Pinpoint the cell where the given text exists, returning its (x, y) midpoint coordinate. 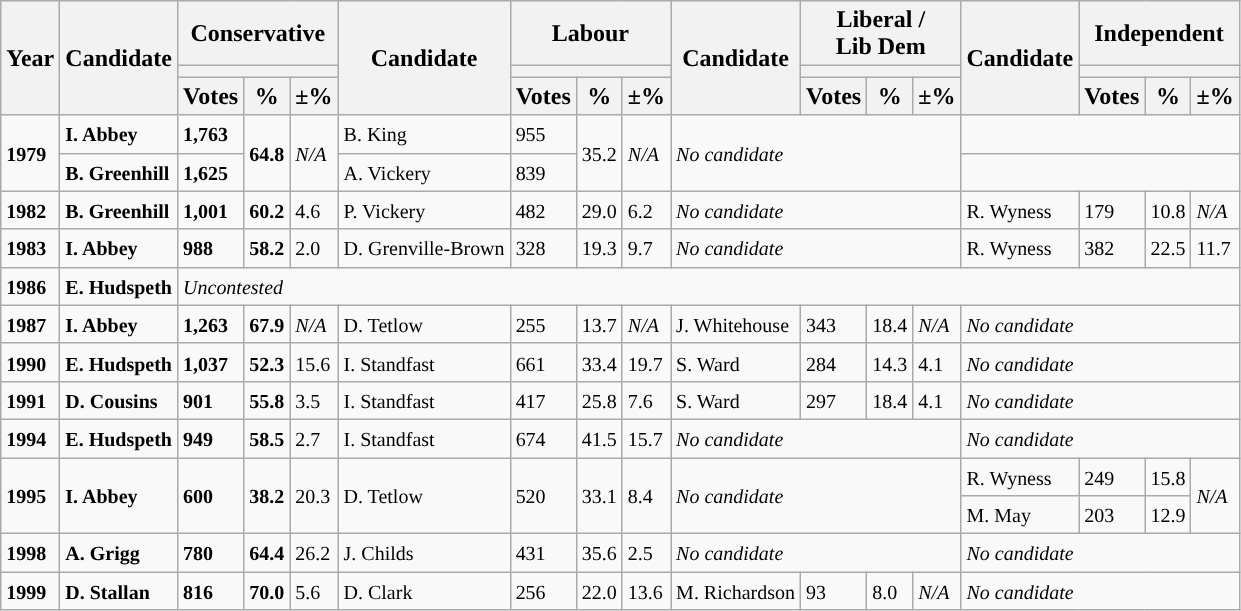
38.2 (267, 496)
1998 (30, 553)
284 (833, 362)
256 (543, 591)
343 (833, 324)
780 (211, 553)
8.4 (646, 496)
M. Richardson (736, 591)
1994 (30, 438)
Uncontested (709, 286)
4.6 (314, 210)
901 (211, 400)
988 (211, 248)
3.5 (314, 400)
Labour (590, 34)
15.8 (1168, 477)
661 (543, 362)
1,625 (211, 172)
382 (1112, 248)
1990 (30, 362)
Independent (1159, 34)
29.0 (599, 210)
22.0 (599, 591)
D. Grenville-Brown (424, 248)
179 (1112, 210)
15.6 (314, 362)
19.3 (599, 248)
D. Clark (424, 591)
674 (543, 438)
520 (543, 496)
2.5 (646, 553)
D. Cousins (119, 400)
1995 (30, 496)
949 (211, 438)
600 (211, 496)
1,763 (211, 134)
A. Grigg (119, 553)
8.0 (890, 591)
41.5 (599, 438)
816 (211, 591)
1,037 (211, 362)
70.0 (267, 591)
67.9 (267, 324)
22.5 (1168, 248)
Liberal /Lib Dem (880, 34)
11.7 (1215, 248)
52.3 (267, 362)
2.0 (314, 248)
33.4 (599, 362)
5.6 (314, 591)
10.8 (1168, 210)
1999 (30, 591)
Year (30, 58)
58.2 (267, 248)
J. Whitehouse (736, 324)
1,001 (211, 210)
B. King (424, 134)
328 (543, 248)
1983 (30, 248)
64.4 (267, 553)
249 (1112, 477)
1991 (30, 400)
D. Stallan (119, 591)
482 (543, 210)
93 (833, 591)
13.7 (599, 324)
19.7 (646, 362)
7.6 (646, 400)
13.6 (646, 591)
1979 (30, 153)
64.8 (267, 153)
955 (543, 134)
9.7 (646, 248)
839 (543, 172)
Conservative (258, 34)
297 (833, 400)
15.7 (646, 438)
417 (543, 400)
55.8 (267, 400)
35.2 (599, 153)
2.7 (314, 438)
1987 (30, 324)
J. Childs (424, 553)
1986 (30, 286)
431 (543, 553)
60.2 (267, 210)
M. May (1020, 515)
35.6 (599, 553)
58.5 (267, 438)
14.3 (890, 362)
25.8 (599, 400)
1982 (30, 210)
255 (543, 324)
1,263 (211, 324)
33.1 (599, 496)
P. Vickery (424, 210)
26.2 (314, 553)
12.9 (1168, 515)
203 (1112, 515)
A. Vickery (424, 172)
6.2 (646, 210)
20.3 (314, 496)
